Find where the given text appears and provide that cell's center as [X, Y] coordinate. 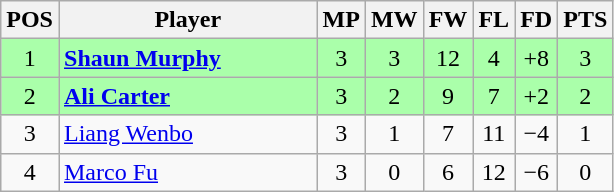
Player [188, 20]
Marco Fu [188, 172]
9 [448, 96]
MP [341, 20]
−6 [536, 172]
Ali Carter [188, 96]
POS [30, 20]
+8 [536, 58]
FW [448, 20]
FL [494, 20]
6 [448, 172]
FD [536, 20]
11 [494, 134]
Shaun Murphy [188, 58]
PTS [586, 20]
Liang Wenbo [188, 134]
−4 [536, 134]
MW [394, 20]
+2 [536, 96]
